Identify which cell holds the provided text, then report its (x, y) central coordinate. 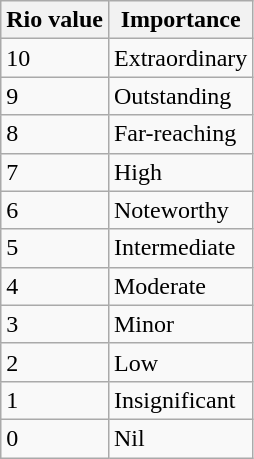
Outstanding (180, 96)
6 (55, 210)
7 (55, 172)
1 (55, 400)
8 (55, 134)
Intermediate (180, 248)
Far-reaching (180, 134)
High (180, 172)
10 (55, 58)
Moderate (180, 286)
Nil (180, 438)
2 (55, 362)
Low (180, 362)
Importance (180, 20)
0 (55, 438)
4 (55, 286)
3 (55, 324)
5 (55, 248)
9 (55, 96)
Rio value (55, 20)
Minor (180, 324)
Insignificant (180, 400)
Noteworthy (180, 210)
Extraordinary (180, 58)
